Identify which cell holds the provided text, then report its [X, Y] central coordinate. 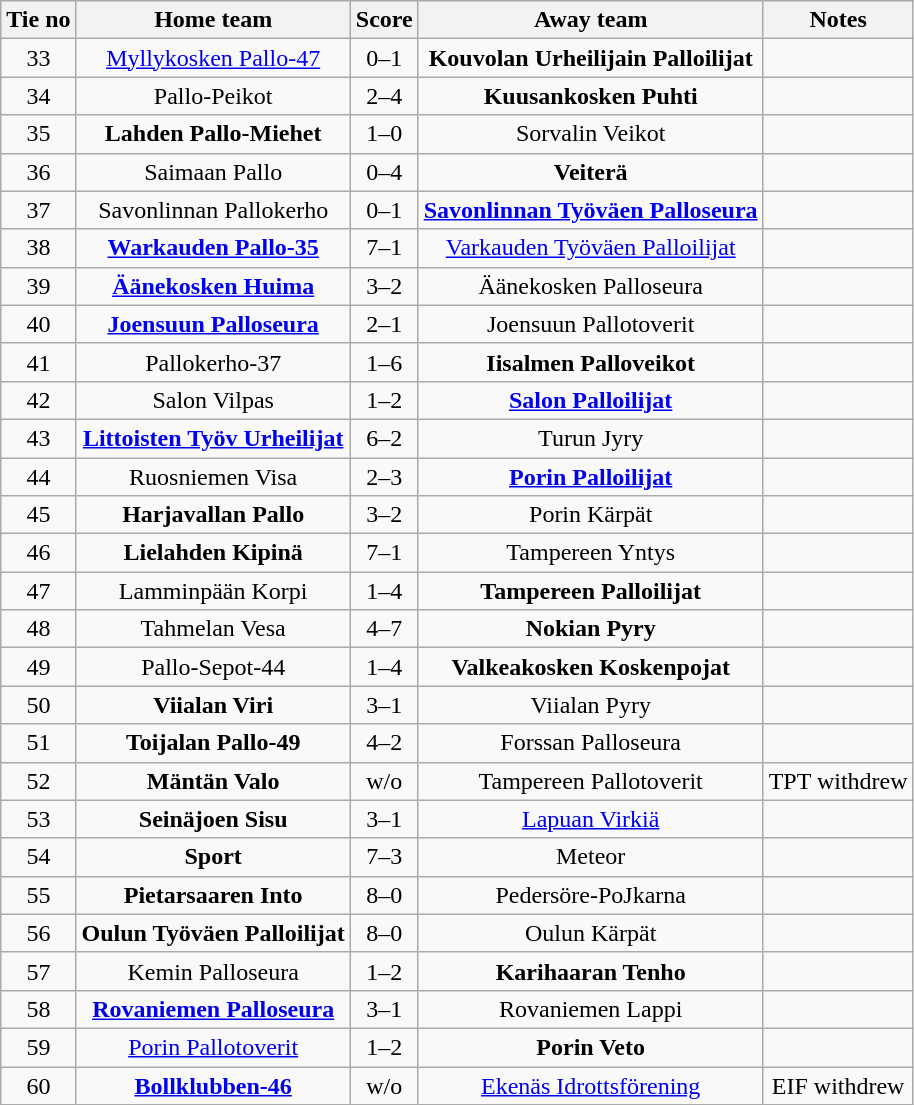
Home team [213, 20]
Bollklubben-46 [213, 1085]
Forssan Palloseura [590, 743]
Tampereen Pallotoverit [590, 781]
47 [38, 591]
Rovaniemen Palloseura [213, 1009]
Karihaaran Tenho [590, 971]
36 [38, 172]
Äänekosken Palloseura [590, 286]
Warkauden Pallo-35 [213, 248]
Salon Vilpas [213, 400]
Lamminpään Korpi [213, 591]
Oulun Kärpät [590, 933]
Notes [838, 20]
56 [38, 933]
49 [38, 667]
40 [38, 324]
Sport [213, 857]
2–4 [384, 96]
Porin Palloilijat [590, 477]
44 [38, 477]
37 [38, 210]
Ruosniemen Visa [213, 477]
Porin Pallotoverit [213, 1047]
Porin Veto [590, 1047]
35 [38, 134]
Nokian Pyry [590, 629]
Valkeakosken Koskenpojat [590, 667]
Seinäjoen Sisu [213, 819]
59 [38, 1047]
Saimaan Pallo [213, 172]
Tahmelan Vesa [213, 629]
Mäntän Valo [213, 781]
Toijalan Pallo-49 [213, 743]
Ekenäs Idrottsförening [590, 1085]
Kuusankosken Puhti [590, 96]
45 [38, 515]
Pallo-Peikot [213, 96]
Lapuan Virkiä [590, 819]
Lielahden Kipinä [213, 553]
Rovaniemen Lappi [590, 1009]
Lahden Pallo-Miehet [213, 134]
Pallo-Sepot-44 [213, 667]
7–3 [384, 857]
42 [38, 400]
Sorvalin Veikot [590, 134]
34 [38, 96]
Meteor [590, 857]
60 [38, 1085]
Veiterä [590, 172]
Myllykosken Pallo-47 [213, 58]
Tie no [38, 20]
41 [38, 362]
54 [38, 857]
Iisalmen Palloveikot [590, 362]
1–0 [384, 134]
Tampereen Yntys [590, 553]
2–1 [384, 324]
Kemin Palloseura [213, 971]
Kouvolan Urheilijain Palloilijat [590, 58]
58 [38, 1009]
57 [38, 971]
Tampereen Palloilijat [590, 591]
52 [38, 781]
Viialan Viri [213, 705]
Joensuun Pallotoverit [590, 324]
Viialan Pyry [590, 705]
Porin Kärpät [590, 515]
Oulun Työväen Palloilijat [213, 933]
Score [384, 20]
55 [38, 895]
46 [38, 553]
Savonlinnan Työväen Palloseura [590, 210]
Turun Jyry [590, 438]
6–2 [384, 438]
TPT withdrew [838, 781]
Savonlinnan Pallokerho [213, 210]
Away team [590, 20]
48 [38, 629]
4–7 [384, 629]
Salon Palloilijat [590, 400]
50 [38, 705]
51 [38, 743]
53 [38, 819]
Varkauden Työväen Palloilijat [590, 248]
EIF withdrew [838, 1085]
Pietarsaaren Into [213, 895]
1–6 [384, 362]
33 [38, 58]
Äänekosken Huima [213, 286]
Joensuun Palloseura [213, 324]
2–3 [384, 477]
Harjavallan Pallo [213, 515]
43 [38, 438]
Pallokerho-37 [213, 362]
38 [38, 248]
Littoisten Työv Urheilijat [213, 438]
39 [38, 286]
4–2 [384, 743]
0–4 [384, 172]
Pedersöre-PoJkarna [590, 895]
